Return the [X, Y] coordinate for the center point of the cell that contains the specified text.  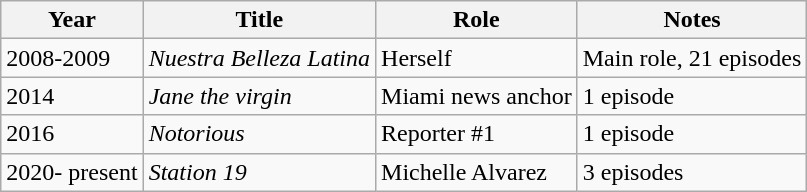
2014 [72, 96]
3 episodes [692, 172]
2016 [72, 134]
Year [72, 20]
Herself [477, 58]
Notes [692, 20]
Main role, 21 episodes [692, 58]
Role [477, 20]
Reporter #1 [477, 134]
Miami news anchor [477, 96]
Notorious [259, 134]
Title [259, 20]
Michelle Alvarez [477, 172]
2008-2009 [72, 58]
Jane the virgin [259, 96]
2020- present [72, 172]
Nuestra Belleza Latina [259, 58]
Station 19 [259, 172]
